Search for the cell housing the specified text and yield its [X, Y] center coordinate. 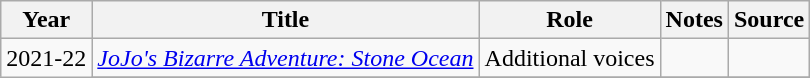
Role [570, 20]
Notes [694, 20]
2021-22 [46, 58]
JoJo's Bizarre Adventure: Stone Ocean [286, 58]
Title [286, 20]
Additional voices [570, 58]
Year [46, 20]
Source [768, 20]
